Search for the cell housing the specified text and yield its [X, Y] center coordinate. 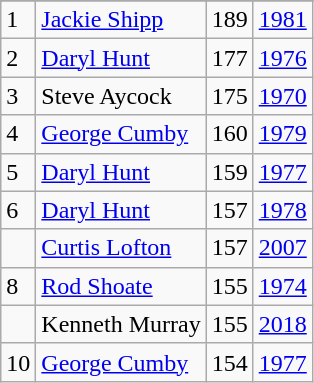
10 [18, 362]
Rod Shoate [121, 286]
1981 [282, 20]
2018 [282, 324]
1974 [282, 286]
4 [18, 134]
1970 [282, 96]
Steve Aycock [121, 96]
189 [230, 20]
3 [18, 96]
2007 [282, 248]
159 [230, 172]
1976 [282, 58]
1979 [282, 134]
8 [18, 286]
175 [230, 96]
1978 [282, 210]
2 [18, 58]
160 [230, 134]
5 [18, 172]
Curtis Lofton [121, 248]
177 [230, 58]
154 [230, 362]
6 [18, 210]
Kenneth Murray [121, 324]
1 [18, 20]
Jackie Shipp [121, 20]
